Return the (x, y) coordinate for the center point of the cell that contains the specified text.  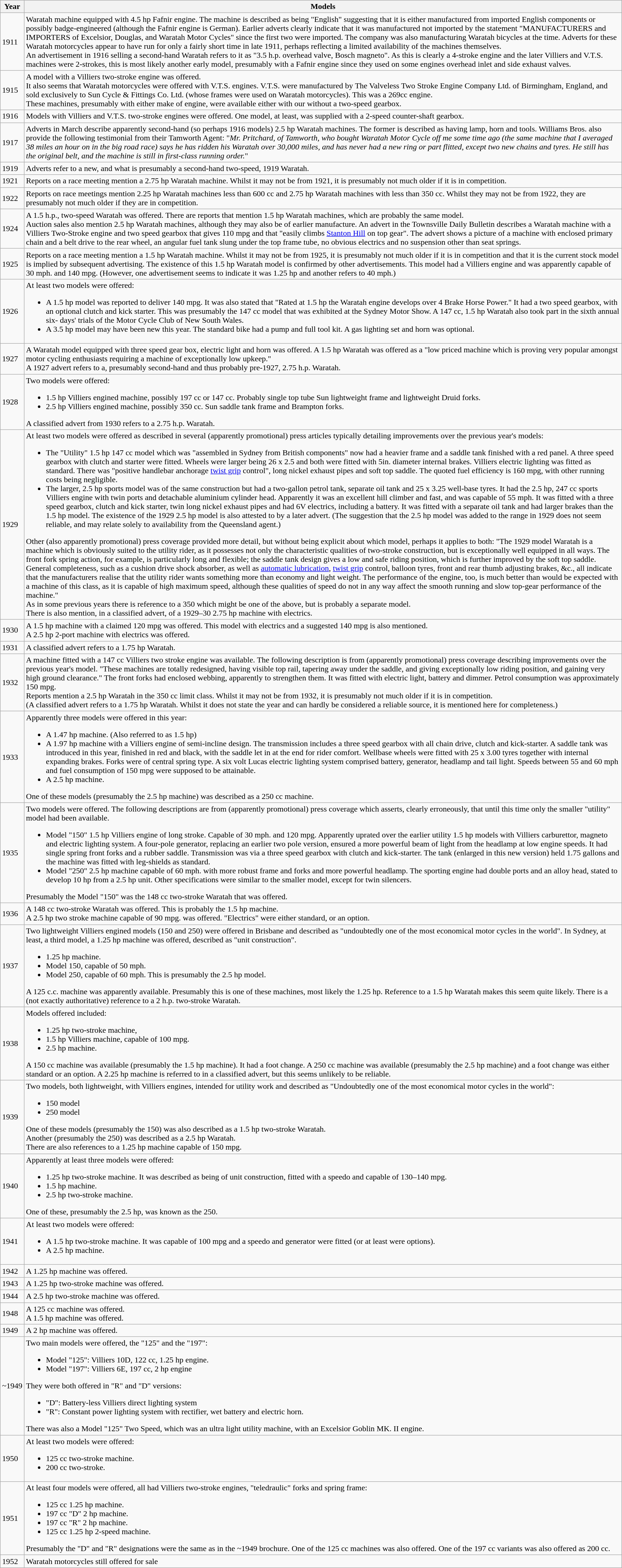
~1949 (12, 1386)
1919 (12, 168)
1943 (12, 1283)
A 1.25 hp two-stroke machine was offered. (323, 1283)
A classified advert refers to a 1.75 hp Waratah. (323, 648)
1941 (12, 1241)
1952 (12, 1561)
1942 (12, 1271)
1938 (12, 1043)
1935 (12, 853)
1925 (12, 264)
At least two models were offered:125 cc two-stroke machine.200 cc two-stroke. (323, 1458)
1915 (12, 90)
1932 (12, 683)
1944 (12, 1296)
1936 (12, 914)
1948 (12, 1313)
1939 (12, 1117)
1929 (12, 525)
Waratah motorcycles still offered for sale (323, 1561)
1911 (12, 42)
1916 (12, 116)
Models with Villiers and V.T.S. two-stroke engines were offered. One model, at least, was supplied with a 2-speed counter-shaft gearbox. (323, 116)
1951 (12, 1518)
1933 (12, 757)
A 1.25 hp machine was offered. (323, 1271)
A 2 hp machine was offered. (323, 1331)
1921 (12, 181)
A 2.5 hp two-stroke machine was offered. (323, 1296)
1931 (12, 648)
1930 (12, 630)
1924 (12, 228)
1926 (12, 311)
1917 (12, 142)
1949 (12, 1331)
Year (12, 7)
A 125 cc machine was offered.A 1.5 hp machine was offered. (323, 1313)
Reports on a race meeting mention a 2.75 hp Waratah machine. Whilst it may not be from 1921, it is presumably not much older if it is in competition. (323, 181)
Models (323, 7)
1922 (12, 198)
1928 (12, 402)
1940 (12, 1186)
1937 (12, 966)
1927 (12, 359)
1950 (12, 1458)
Adverts refer to a new, and what is presumably a second-hand two-speed, 1919 Waratah. (323, 168)
